Pinpoint the cell where the given text exists, returning its [X, Y] midpoint coordinate. 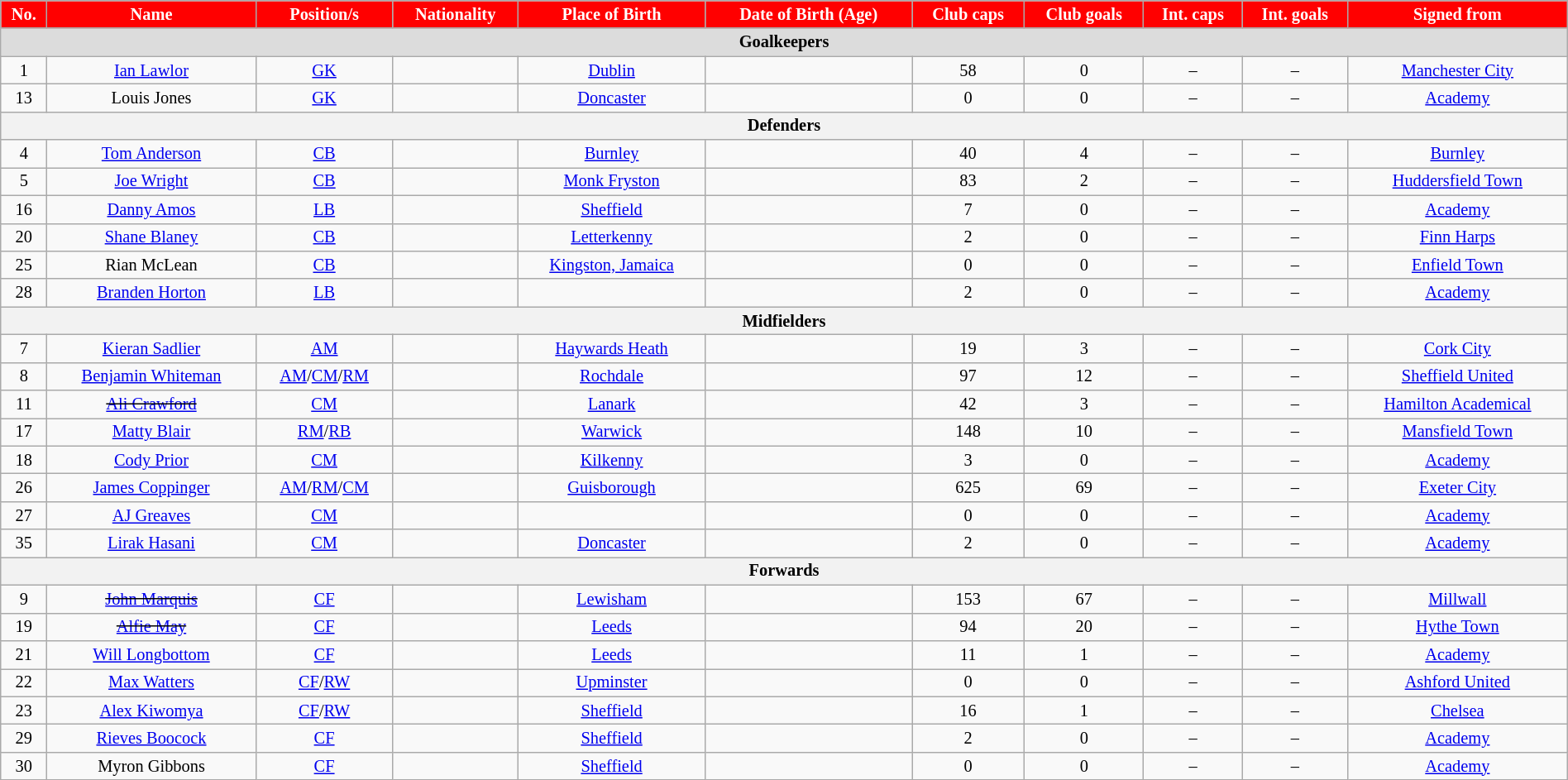
Haywards Heath [611, 348]
Alex Kiwomya [151, 711]
Midfielders [784, 321]
Joe Wright [151, 181]
RM/RB [324, 432]
Letterkenny [611, 237]
67 [1084, 599]
Benjamin Whiteman [151, 376]
Ali Crawford [151, 404]
Kilkenny [611, 460]
AM/RM/CM [324, 487]
Louis Jones [151, 98]
Position/s [324, 14]
Exeter City [1457, 487]
Name [151, 14]
25 [24, 265]
Dublin [611, 70]
Warwick [611, 432]
12 [1084, 376]
Max Watters [151, 682]
Lewisham [611, 599]
22 [24, 682]
Monk Fryston [611, 181]
Mansfield Town [1457, 432]
10 [1084, 432]
17 [24, 432]
13 [24, 98]
27 [24, 515]
Will Longbottom [151, 654]
Place of Birth [611, 14]
AJ Greaves [151, 515]
28 [24, 293]
No. [24, 14]
83 [968, 181]
69 [1084, 487]
Finn Harps [1457, 237]
42 [968, 404]
5 [24, 181]
Kieran Sadlier [151, 348]
Int. goals [1295, 14]
Hamilton Academical [1457, 404]
Enfield Town [1457, 265]
Huddersfield Town [1457, 181]
148 [968, 432]
40 [968, 154]
Defenders [784, 126]
23 [24, 711]
Lirak Hasani [151, 543]
Signed from [1457, 14]
Shane Blaney [151, 237]
Date of Birth (Age) [809, 14]
Millwall [1457, 599]
Alfie May [151, 627]
James Coppinger [151, 487]
Club caps [968, 14]
Nationality [455, 14]
Cody Prior [151, 460]
94 [968, 627]
Cork City [1457, 348]
Manchester City [1457, 70]
Rochdale [611, 376]
Sheffield United [1457, 376]
Branden Horton [151, 293]
Upminster [611, 682]
Myron Gibbons [151, 766]
9 [24, 599]
Rieves Boocock [151, 738]
Ashford United [1457, 682]
29 [24, 738]
Lanark [611, 404]
Int. caps [1193, 14]
8 [24, 376]
Hythe Town [1457, 627]
30 [24, 766]
26 [24, 487]
Ian Lawlor [151, 70]
Club goals [1084, 14]
21 [24, 654]
Danny Amos [151, 209]
35 [24, 543]
AM [324, 348]
AM/CM/RM [324, 376]
97 [968, 376]
Forwards [784, 571]
Matty Blair [151, 432]
58 [968, 70]
625 [968, 487]
Guisborough [611, 487]
Rian McLean [151, 265]
Chelsea [1457, 711]
Goalkeepers [784, 42]
18 [24, 460]
Tom Anderson [151, 154]
153 [968, 599]
John Marquis [151, 599]
Kingston, Jamaica [611, 265]
